Detect which cell encompasses the target text, then output its [x, y] center coordinate. 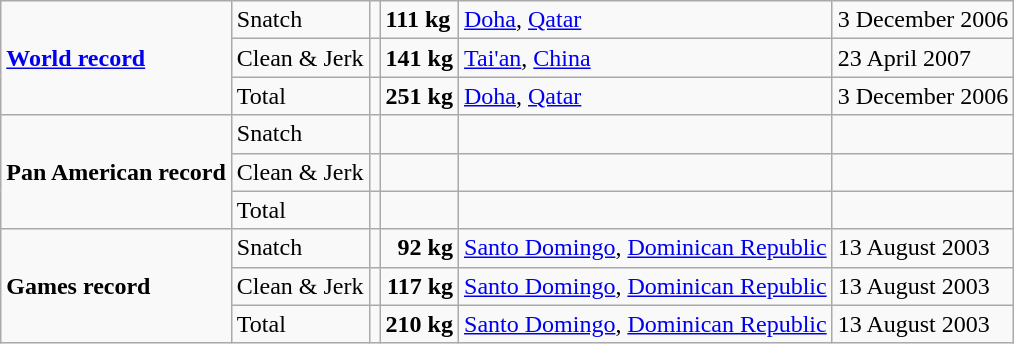
210 kg [419, 324]
Pan American record [116, 172]
Games record [116, 286]
251 kg [419, 96]
111 kg [419, 20]
Tai'an, China [646, 58]
23 April 2007 [923, 58]
92 kg [419, 248]
117 kg [419, 286]
141 kg [419, 58]
World record [116, 58]
